Search for the cell housing the specified text and yield its (X, Y) center coordinate. 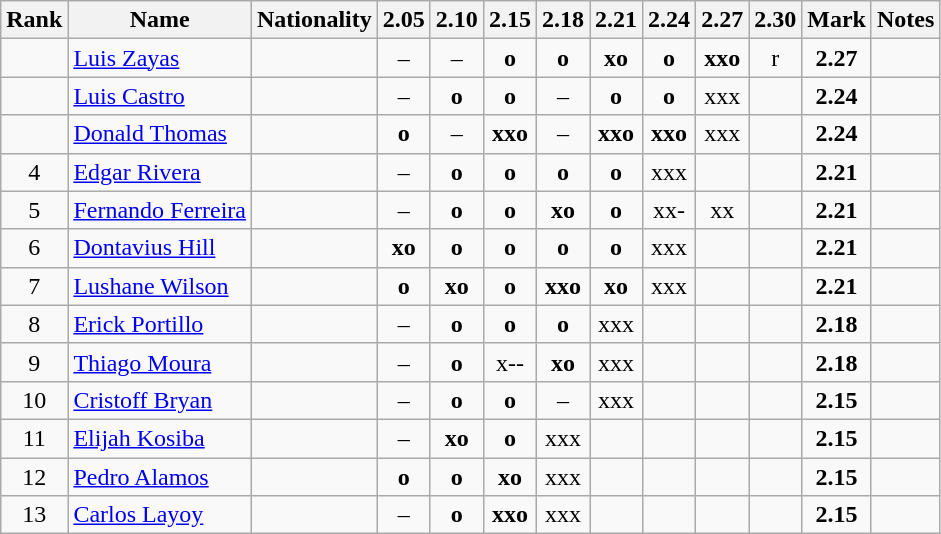
6 (34, 248)
Fernando Ferreira (160, 210)
2.10 (456, 20)
Pedro Alamos (160, 477)
Donald Thomas (160, 134)
xx (722, 210)
12 (34, 477)
8 (34, 324)
Thiago Moura (160, 362)
Carlos Layoy (160, 515)
x-- (510, 362)
r (776, 58)
2.30 (776, 20)
Elijah Kosiba (160, 438)
Name (160, 20)
7 (34, 286)
2.05 (404, 20)
Edgar Rivera (160, 172)
13 (34, 515)
11 (34, 438)
Dontavius Hill (160, 248)
xx- (670, 210)
Notes (905, 20)
Luis Castro (160, 96)
Lushane Wilson (160, 286)
Luis Zayas (160, 58)
Erick Portillo (160, 324)
10 (34, 400)
Rank (34, 20)
4 (34, 172)
Mark (837, 20)
Nationality (315, 20)
Cristoff Bryan (160, 400)
5 (34, 210)
9 (34, 362)
